For the text-containing cell, return its midpoint in (x, y) coordinate format. 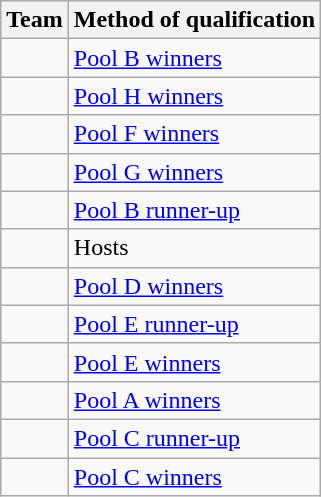
Pool C runner-up (194, 438)
Pool H winners (194, 96)
Pool A winners (194, 400)
Hosts (194, 248)
Pool D winners (194, 286)
Pool C winners (194, 477)
Pool E runner-up (194, 324)
Pool E winners (194, 362)
Pool B runner-up (194, 210)
Team (35, 20)
Pool G winners (194, 172)
Pool F winners (194, 134)
Pool B winners (194, 58)
Method of qualification (194, 20)
